Find where the given text appears and provide that cell's center as (x, y) coordinate. 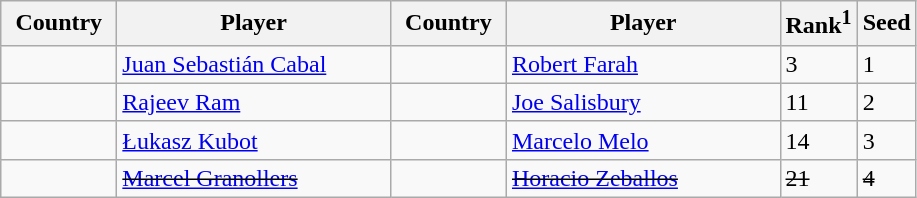
Seed (886, 24)
Robert Farah (643, 64)
Rank1 (818, 24)
Juan Sebastián Cabal (254, 64)
21 (818, 178)
Rajeev Ram (254, 102)
Joe Salisbury (643, 102)
Horacio Zeballos (643, 178)
14 (818, 140)
Marcel Granollers (254, 178)
Marcelo Melo (643, 140)
2 (886, 102)
4 (886, 178)
11 (818, 102)
Łukasz Kubot (254, 140)
1 (886, 64)
